Scan for the cell matching the given text and deliver its (x, y) coordinate at center. 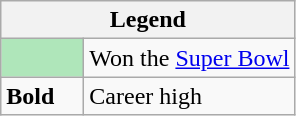
Legend (148, 20)
Won the Super Bowl (190, 58)
Bold (42, 96)
Career high (190, 96)
